Determine the (x, y) coordinate at the center of the cell enclosing the given text.  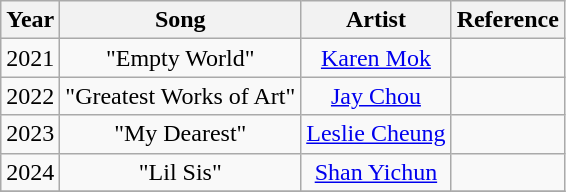
2021 (30, 58)
Jay Chou (376, 96)
Artist (376, 20)
2022 (30, 96)
"Greatest Works of Art" (180, 96)
Leslie Cheung (376, 134)
Karen Mok (376, 58)
"Empty World" (180, 58)
2023 (30, 134)
Year (30, 20)
Reference (508, 20)
Song (180, 20)
"Lil Sis" (180, 172)
"My Dearest" (180, 134)
2024 (30, 172)
Shan Yichun (376, 172)
